Capture the cell that displays the provided text and extract its [X, Y] central coordinate. 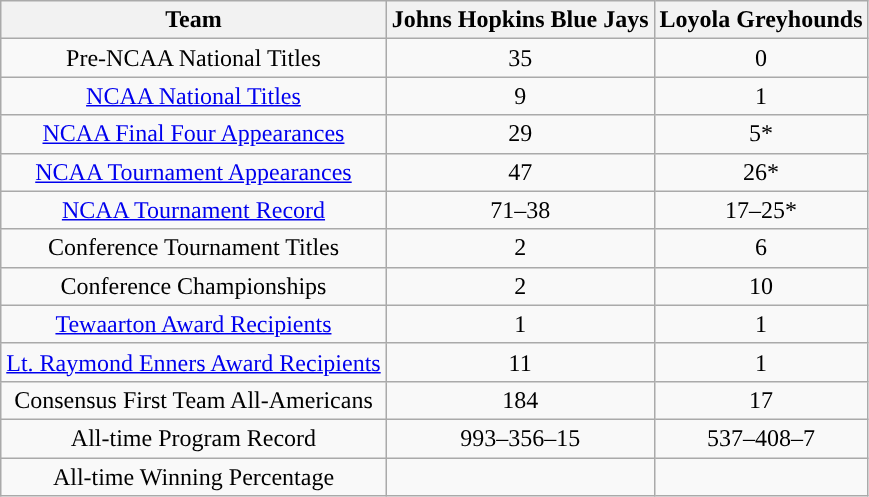
NCAA Final Four Appearances [194, 134]
Loyola Greyhounds [761, 20]
537–408–7 [761, 438]
5* [761, 134]
NCAA Tournament Record [194, 210]
184 [520, 400]
11 [520, 362]
26* [761, 172]
Conference Championships [194, 286]
NCAA Tournament Appearances [194, 172]
NCAA National Titles [194, 96]
29 [520, 134]
10 [761, 286]
71–38 [520, 210]
All-time Program Record [194, 438]
Pre-NCAA National Titles [194, 58]
Lt. Raymond Enners Award Recipients [194, 362]
35 [520, 58]
Team [194, 20]
Tewaarton Award Recipients [194, 324]
9 [520, 96]
Conference Tournament Titles [194, 248]
993–356–15 [520, 438]
6 [761, 248]
47 [520, 172]
Consensus First Team All-Americans [194, 400]
Johns Hopkins Blue Jays [520, 20]
0 [761, 58]
17 [761, 400]
All-time Winning Percentage [194, 477]
17–25* [761, 210]
